Pinpoint the cell where the given text exists, returning its [X, Y] midpoint coordinate. 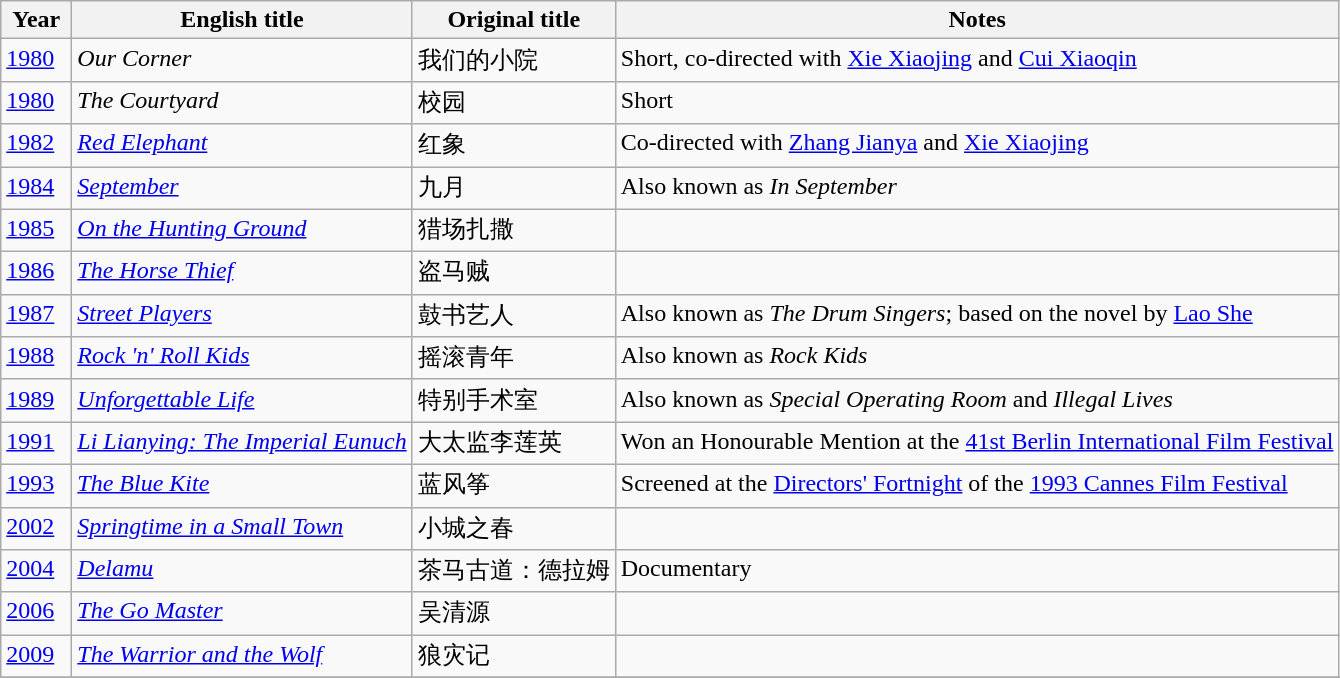
2009 [36, 656]
1986 [36, 274]
The Go Master [242, 614]
红象 [514, 146]
Also known as The Drum Singers; based on the novel by Lao She [977, 316]
The Warrior and the Wolf [242, 656]
2004 [36, 572]
特别手术室 [514, 400]
猎场扎撒 [514, 230]
1985 [36, 230]
狼灾记 [514, 656]
我们的小院 [514, 60]
1989 [36, 400]
大太监李莲英 [514, 444]
Street Players [242, 316]
Documentary [977, 572]
1993 [36, 486]
2006 [36, 614]
Li Lianying: The Imperial Eunuch [242, 444]
Unforgettable Life [242, 400]
1982 [36, 146]
September [242, 188]
The Blue Kite [242, 486]
Red Elephant [242, 146]
1984 [36, 188]
Also known as Special Operating Room and Illegal Lives [977, 400]
Original title [514, 20]
Our Corner [242, 60]
English title [242, 20]
Screened at the Directors' Fortnight of the 1993 Cannes Film Festival [977, 486]
九月 [514, 188]
1987 [36, 316]
Won an Honourable Mention at the 41st Berlin International Film Festival [977, 444]
Rock 'n' Roll Kids [242, 358]
茶马古道：德拉姆 [514, 572]
1988 [36, 358]
Year [36, 20]
Delamu [242, 572]
The Horse Thief [242, 274]
2002 [36, 528]
Co-directed with Zhang Jianya and Xie Xiaojing [977, 146]
Also known as In September [977, 188]
Short [977, 102]
Short, co-directed with Xie Xiaojing and Cui Xiaoqin [977, 60]
1991 [36, 444]
小城之春 [514, 528]
校园 [514, 102]
On the Hunting Ground [242, 230]
鼓书艺人 [514, 316]
The Courtyard [242, 102]
摇滚青年 [514, 358]
蓝风筝 [514, 486]
Also known as Rock Kids [977, 358]
Springtime in a Small Town [242, 528]
盗马贼 [514, 274]
Notes [977, 20]
吴清源 [514, 614]
